Output the (x, y) coordinate of the center of the cell containing the given text.  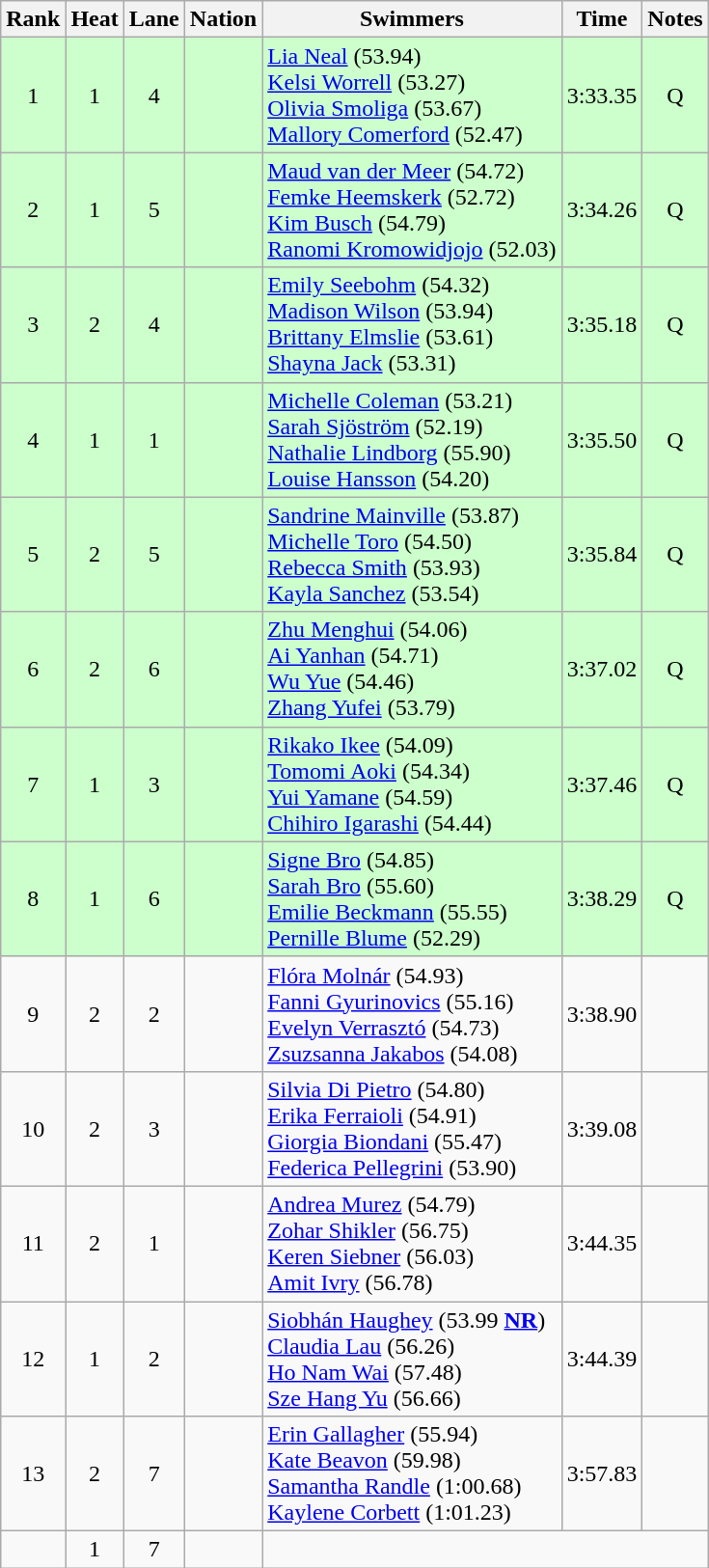
3:57.83 (602, 1474)
Sandrine Mainville (53.87)Michelle Toro (54.50)Rebecca Smith (53.93)Kayla Sanchez (53.54) (412, 554)
Silvia Di Pietro (54.80)Erika Ferraioli (54.91)Giorgia Biondani (55.47)Federica Pellegrini (53.90) (412, 1129)
11 (33, 1243)
Emily Seebohm (54.32)Madison Wilson (53.94)Brittany Elmslie (53.61)Shayna Jack (53.31) (412, 324)
Time (602, 19)
3:37.02 (602, 670)
Nation (223, 19)
3:35.84 (602, 554)
Swimmers (412, 19)
Signe Bro (54.85)Sarah Bro (55.60)Emilie Beckmann (55.55)Pernille Blume (52.29) (412, 899)
Rikako Ikee (54.09)Tomomi Aoki (54.34)Yui Yamane (54.59)Chihiro Igarashi (54.44) (412, 784)
Zhu Menghui (54.06)Ai Yanhan (54.71)Wu Yue (54.46)Zhang Yufei (53.79) (412, 670)
3:35.18 (602, 324)
Lane (154, 19)
3:33.35 (602, 95)
Andrea Murez (54.79)Zohar Shikler (56.75)Keren Siebner (56.03)Amit Ivry (56.78) (412, 1243)
3:44.35 (602, 1243)
Flóra Molnár (54.93)Fanni Gyurinovics (55.16)Evelyn Verrasztó (54.73)Zsuzsanna Jakabos (54.08) (412, 1013)
Notes (675, 19)
13 (33, 1474)
9 (33, 1013)
Michelle Coleman (53.21)Sarah Sjöström (52.19)Nathalie Lindborg (55.90)Louise Hansson (54.20) (412, 440)
3:38.90 (602, 1013)
Siobhán Haughey (53.99 NR)Claudia Lau (56.26)Ho Nam Wai (57.48)Sze Hang Yu (56.66) (412, 1359)
Lia Neal (53.94)Kelsi Worrell (53.27)Olivia Smoliga (53.67)Mallory Comerford (52.47) (412, 95)
3:37.46 (602, 784)
3:35.50 (602, 440)
3:39.08 (602, 1129)
Rank (33, 19)
Erin Gallagher (55.94)Kate Beavon (59.98)Samantha Randle (1:00.68)Kaylene Corbett (1:01.23) (412, 1474)
3:38.29 (602, 899)
3:34.26 (602, 210)
8 (33, 899)
3:44.39 (602, 1359)
Maud van der Meer (54.72)Femke Heemskerk (52.72)Kim Busch (54.79)Ranomi Kromowidjojo (52.03) (412, 210)
10 (33, 1129)
12 (33, 1359)
Heat (95, 19)
